Provide the [X, Y] coordinate of the cell's center where the given text is located.  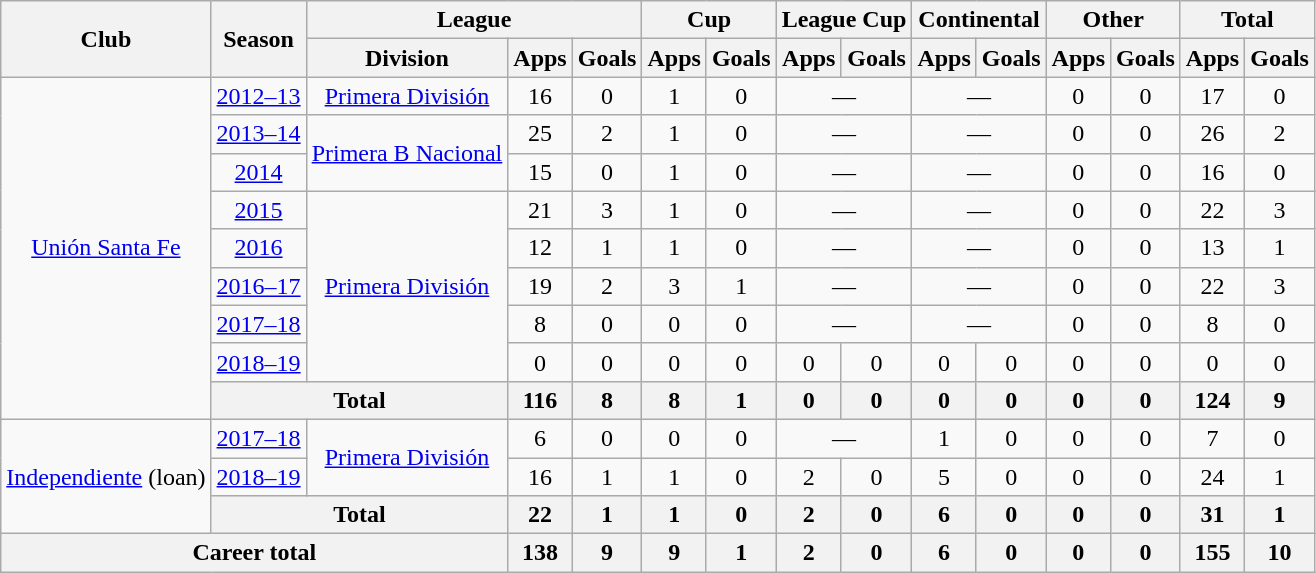
2012–13 [258, 96]
2013–14 [258, 134]
Unión Santa Fe [106, 248]
Division [407, 58]
Season [258, 39]
116 [540, 400]
124 [1212, 400]
Cup [709, 20]
Independiente (loan) [106, 476]
2016–17 [258, 286]
13 [1212, 248]
7 [1212, 438]
15 [540, 172]
17 [1212, 96]
2016 [258, 248]
League [474, 20]
2014 [258, 172]
5 [944, 477]
21 [540, 210]
10 [1280, 553]
155 [1212, 553]
12 [540, 248]
25 [540, 134]
138 [540, 553]
19 [540, 286]
Continental [979, 20]
Career total [254, 553]
Other [1113, 20]
Primera B Nacional [407, 153]
26 [1212, 134]
31 [1212, 515]
24 [1212, 477]
2015 [258, 210]
League Cup [844, 20]
Club [106, 39]
